Scan for the cell matching the given text and deliver its [X, Y] coordinate at center. 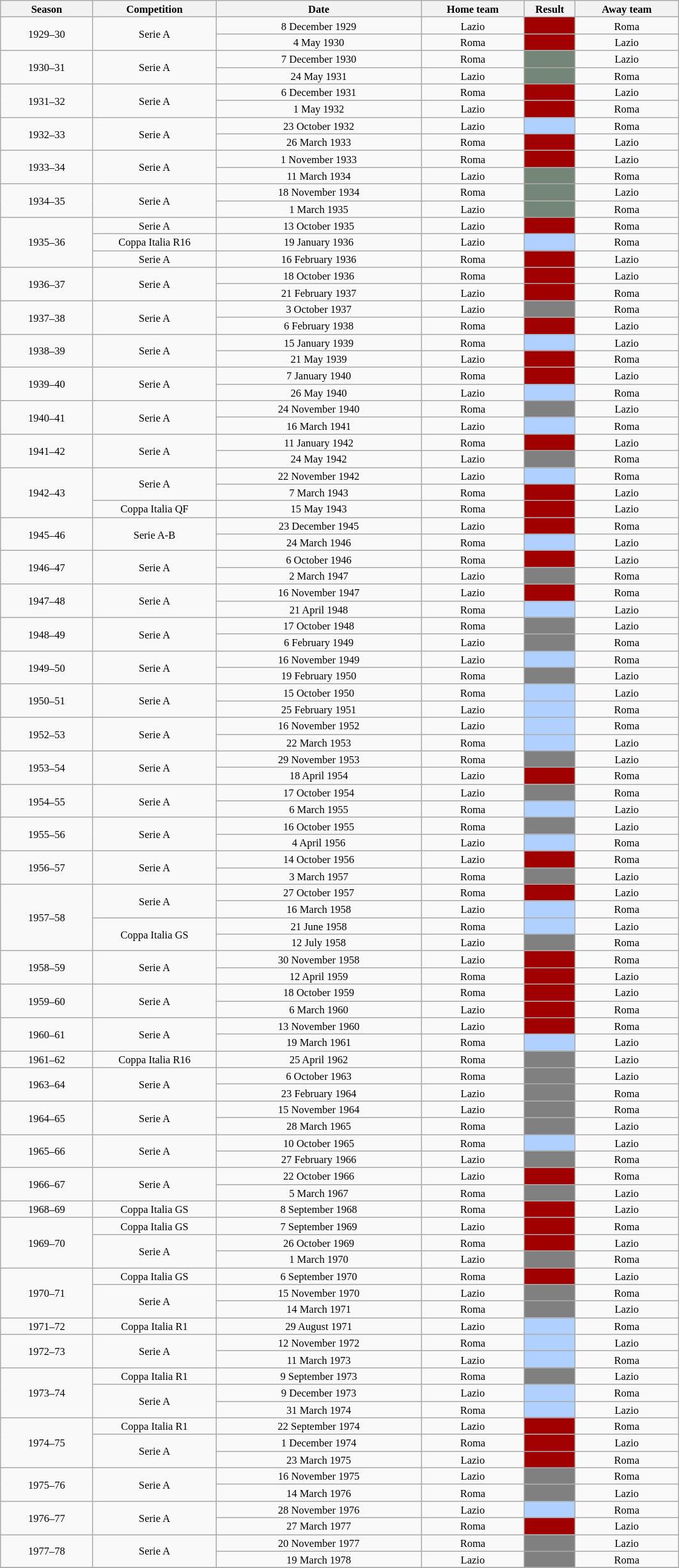
1952–53 [47, 734]
1954–55 [47, 801]
6 February 1938 [318, 326]
1958–59 [47, 967]
15 January 1939 [318, 342]
4 April 1956 [318, 843]
15 November 1964 [318, 1109]
29 August 1971 [318, 1326]
1963–64 [47, 1084]
1953–54 [47, 768]
6 September 1970 [318, 1276]
26 May 1940 [318, 392]
1959–60 [47, 1001]
7 January 1940 [318, 376]
13 October 1935 [318, 226]
Away team [627, 9]
1941–42 [47, 450]
1939–40 [47, 384]
1940–41 [47, 417]
15 May 1943 [318, 509]
9 September 1973 [318, 1376]
31 March 1974 [318, 1409]
28 March 1965 [318, 1126]
15 November 1970 [318, 1293]
18 October 1936 [318, 276]
1973–74 [47, 1393]
14 March 1976 [318, 1493]
19 March 1961 [318, 1043]
1 March 1935 [318, 209]
Result [550, 9]
12 July 1958 [318, 942]
27 February 1966 [318, 1159]
1971–72 [47, 1326]
12 April 1959 [318, 976]
1974–75 [47, 1443]
1929–30 [47, 34]
22 October 1966 [318, 1176]
Date [318, 9]
1975–76 [47, 1484]
21 June 1958 [318, 926]
19 March 1978 [318, 1560]
30 November 1958 [318, 959]
6 February 1949 [318, 642]
24 March 1946 [318, 542]
29 November 1953 [318, 759]
1936–37 [47, 284]
1 March 1970 [318, 1259]
3 March 1957 [318, 876]
23 March 1975 [318, 1459]
26 March 1933 [318, 142]
7 September 1969 [318, 1226]
1969–70 [47, 1242]
1937–38 [47, 317]
22 March 1953 [318, 743]
25 April 1962 [318, 1059]
23 October 1932 [318, 125]
1961–62 [47, 1059]
25 February 1951 [318, 709]
16 November 1952 [318, 725]
14 October 1956 [318, 859]
1956–57 [47, 867]
1949–50 [47, 667]
19 February 1950 [318, 676]
27 October 1957 [318, 892]
1945–46 [47, 534]
24 November 1940 [318, 409]
4 May 1930 [318, 42]
17 October 1948 [318, 626]
6 October 1946 [318, 559]
16 March 1958 [318, 909]
7 December 1930 [318, 59]
1948–49 [47, 634]
20 November 1977 [318, 1542]
9 December 1973 [318, 1393]
1 November 1933 [318, 159]
16 November 1947 [318, 592]
8 December 1929 [318, 26]
19 January 1936 [318, 242]
10 October 1965 [318, 1143]
1972–73 [47, 1351]
18 April 1954 [318, 776]
7 March 1943 [318, 493]
1960–61 [47, 1034]
22 September 1974 [318, 1426]
28 November 1976 [318, 1509]
16 February 1936 [318, 259]
1931–32 [47, 100]
1976–77 [47, 1517]
1935–36 [47, 242]
14 March 1971 [318, 1310]
8 September 1968 [318, 1209]
11 January 1942 [318, 442]
1964–65 [47, 1118]
1942–43 [47, 492]
1955–56 [47, 834]
6 December 1931 [318, 92]
21 February 1937 [318, 292]
12 November 1972 [318, 1343]
1957–58 [47, 917]
16 November 1975 [318, 1476]
Season [47, 9]
Home team [473, 9]
1932–33 [47, 134]
17 October 1954 [318, 793]
16 November 1949 [318, 659]
16 March 1941 [318, 425]
6 March 1960 [318, 1009]
21 May 1939 [318, 359]
24 May 1942 [318, 459]
1 December 1974 [318, 1443]
11 March 1973 [318, 1359]
6 March 1955 [318, 809]
24 May 1931 [318, 75]
22 November 1942 [318, 475]
13 November 1960 [318, 1026]
26 October 1969 [318, 1242]
1938–39 [47, 351]
Competition [155, 9]
1 May 1932 [318, 109]
16 October 1955 [318, 826]
1933–34 [47, 167]
1930–31 [47, 67]
Coppa Italia QF [155, 509]
1946–47 [47, 567]
2 March 1947 [318, 576]
1934–35 [47, 200]
1947–48 [47, 601]
1970–71 [47, 1293]
5 March 1967 [318, 1192]
21 April 1948 [318, 609]
1977–78 [47, 1551]
18 October 1959 [318, 992]
23 December 1945 [318, 526]
1965–66 [47, 1151]
1966–67 [47, 1184]
1968–69 [47, 1209]
23 February 1964 [318, 1093]
1950–51 [47, 701]
3 October 1937 [318, 309]
18 November 1934 [318, 192]
11 March 1934 [318, 175]
15 October 1950 [318, 692]
6 October 1963 [318, 1076]
Serie A-B [155, 534]
27 March 1977 [318, 1526]
